Pinpoint the cell where the given text exists, returning its (X, Y) midpoint coordinate. 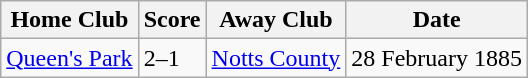
2–1 (172, 58)
Queen's Park (70, 58)
28 February 1885 (437, 58)
Date (437, 20)
Notts County (276, 58)
Home Club (70, 20)
Away Club (276, 20)
Score (172, 20)
